Pinpoint the cell where the given text exists, returning its (x, y) midpoint coordinate. 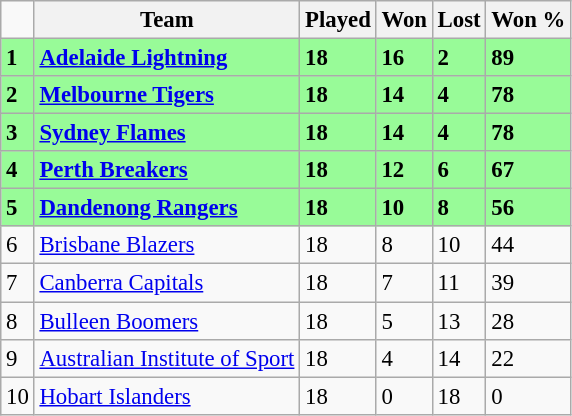
56 (528, 208)
12 (404, 170)
Lost (459, 20)
44 (528, 245)
Won % (528, 20)
Bulleen Boomers (167, 321)
Hobart Islanders (167, 396)
11 (459, 283)
16 (404, 58)
1 (18, 58)
9 (18, 358)
39 (528, 283)
Won (404, 20)
Australian Institute of Sport (167, 358)
Sydney Flames (167, 133)
89 (528, 58)
67 (528, 170)
Adelaide Lightning (167, 58)
3 (18, 133)
22 (528, 358)
Canberra Capitals (167, 283)
Team (167, 20)
Perth Breakers (167, 170)
28 (528, 321)
Played (338, 20)
Melbourne Tigers (167, 95)
Brisbane Blazers (167, 245)
13 (459, 321)
Dandenong Rangers (167, 208)
